Determine the (x, y) coordinate at the center of the cell enclosing the given text.  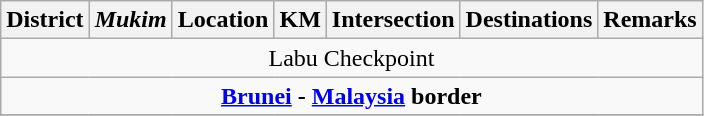
Location (223, 20)
Mukim (130, 20)
Intersection (393, 20)
Remarks (650, 20)
Labu Checkpoint (352, 58)
District (45, 20)
KM (300, 20)
Brunei - Malaysia border (352, 96)
Destinations (529, 20)
